Return the (X, Y) coordinate for the center point of the cell that contains the specified text.  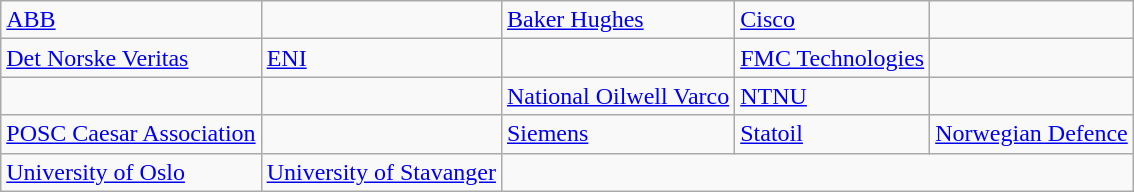
Statoil (832, 134)
Siemens (618, 134)
FMC Technologies (832, 58)
Baker Hughes (618, 20)
Norwegian Defence (1032, 134)
ABB (131, 20)
University of Oslo (131, 172)
NTNU (832, 96)
POSC Caesar Association (131, 134)
Det Norske Veritas (131, 58)
ENI (381, 58)
University of Stavanger (381, 172)
National Oilwell Varco (618, 96)
Cisco (832, 20)
